Scan for the cell matching the given text and deliver its (X, Y) coordinate at center. 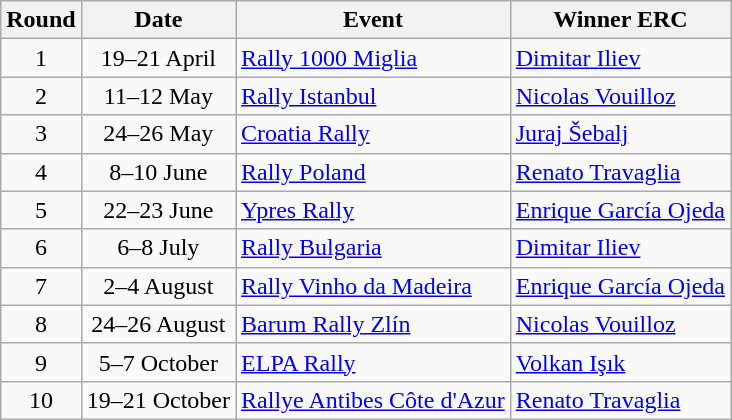
Croatia Rally (374, 134)
24–26 May (158, 134)
2 (41, 96)
2–4 August (158, 286)
Juraj Šebalj (620, 134)
9 (41, 362)
19–21 April (158, 58)
Rally Bulgaria (374, 248)
Rally Poland (374, 172)
5 (41, 210)
7 (41, 286)
11–12 May (158, 96)
Rally 1000 Miglia (374, 58)
24–26 August (158, 324)
6 (41, 248)
ELPA Rally (374, 362)
Date (158, 20)
22–23 June (158, 210)
19–21 October (158, 400)
Winner ERC (620, 20)
8 (41, 324)
5–7 October (158, 362)
6–8 July (158, 248)
8–10 June (158, 172)
3 (41, 134)
Barum Rally Zlín (374, 324)
Round (41, 20)
1 (41, 58)
10 (41, 400)
Volkan Işık (620, 362)
Event (374, 20)
4 (41, 172)
Rally Vinho da Madeira (374, 286)
Rallye Antibes Côte d'Azur (374, 400)
Rally Istanbul (374, 96)
Ypres Rally (374, 210)
